Search for the cell housing the specified text and yield its [x, y] center coordinate. 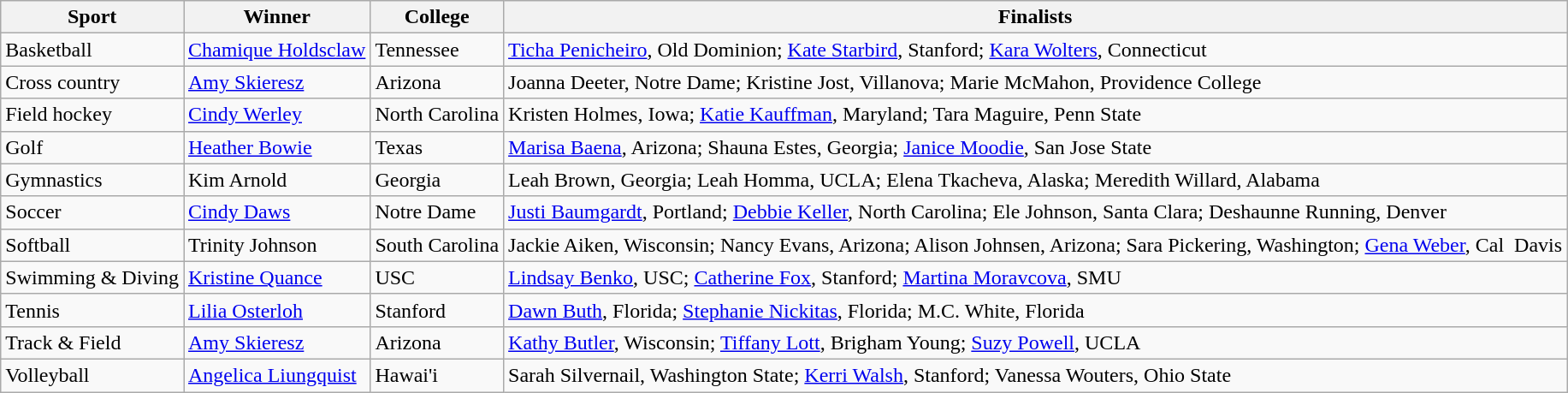
North Carolina [437, 115]
Sarah Silvernail, Washington State; Kerri Walsh, Stanford; Vanessa Wouters, Ohio State [1035, 375]
Trinity Johnson [276, 245]
Kristen Holmes, Iowa; Katie Kauffman, Maryland; Tara Maguire, Penn State [1035, 115]
Stanford [437, 310]
Soccer [92, 212]
Heather Bowie [276, 147]
Jackie Aiken, Wisconsin; Nancy Evans, Arizona; Alison Johnsen, Arizona; Sara Pickering, Washington; Gena Weber, Cal Davis [1035, 245]
Kim Arnold [276, 180]
Gymnastics [92, 180]
Kathy Butler, Wisconsin; Tiffany Lott, Brigham Young; Suzy Powell, UCLA [1035, 342]
Joanna Deeter, Notre Dame; Kristine Jost, Villanova; Marie McMahon, Providence College [1035, 82]
Leah Brown, Georgia; Leah Homma, UCLA; Elena Tkacheva, Alaska; Meredith Willard, Alabama [1035, 180]
Ticha Penicheiro, Old Dominion; Kate Starbird, Stanford; Kara Wolters, Connecticut [1035, 50]
Kristine Quance [276, 277]
Lindsay Benko, USC; Catherine Fox, Stanford; Martina Moravcova, SMU [1035, 277]
Chamique Holdsclaw [276, 50]
Justi Baumgardt, Portland; Debbie Keller, North Carolina; Ele Johnson, Santa Clara; Deshaunne Running, Denver [1035, 212]
Winner [276, 17]
Softball [92, 245]
Golf [92, 147]
College [437, 17]
Texas [437, 147]
Swimming & Diving [92, 277]
Cindy Daws [276, 212]
Tennessee [437, 50]
Sport [92, 17]
Track & Field [92, 342]
Cross country [92, 82]
Basketball [92, 50]
Tennis [92, 310]
Marisa Baena, Arizona; Shauna Estes, Georgia; Janice Moodie, San Jose State [1035, 147]
Lilia Osterloh [276, 310]
Hawai'i [437, 375]
Field hockey [92, 115]
South Carolina [437, 245]
Georgia [437, 180]
Finalists [1035, 17]
Cindy Werley [276, 115]
Volleyball [92, 375]
USC [437, 277]
Dawn Buth, Florida; Stephanie Nickitas, Florida; M.C. White, Florida [1035, 310]
Angelica Liungquist [276, 375]
Notre Dame [437, 212]
